Return (x, y) of the center of cell containing provided text 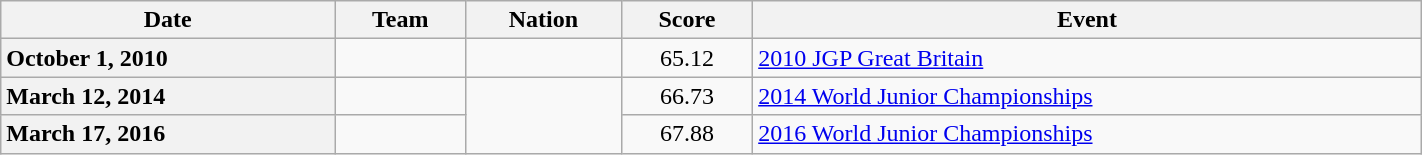
65.12 (687, 58)
October 1, 2010 (168, 58)
67.88 (687, 134)
2014 World Junior Championships (1088, 96)
Date (168, 20)
66.73 (687, 96)
Event (1088, 20)
2016 World Junior Championships (1088, 134)
Team (400, 20)
Score (687, 20)
March 17, 2016 (168, 134)
Nation (544, 20)
March 12, 2014 (168, 96)
2010 JGP Great Britain (1088, 58)
